Determine the (X, Y) coordinate at the center of the cell enclosing the given text.  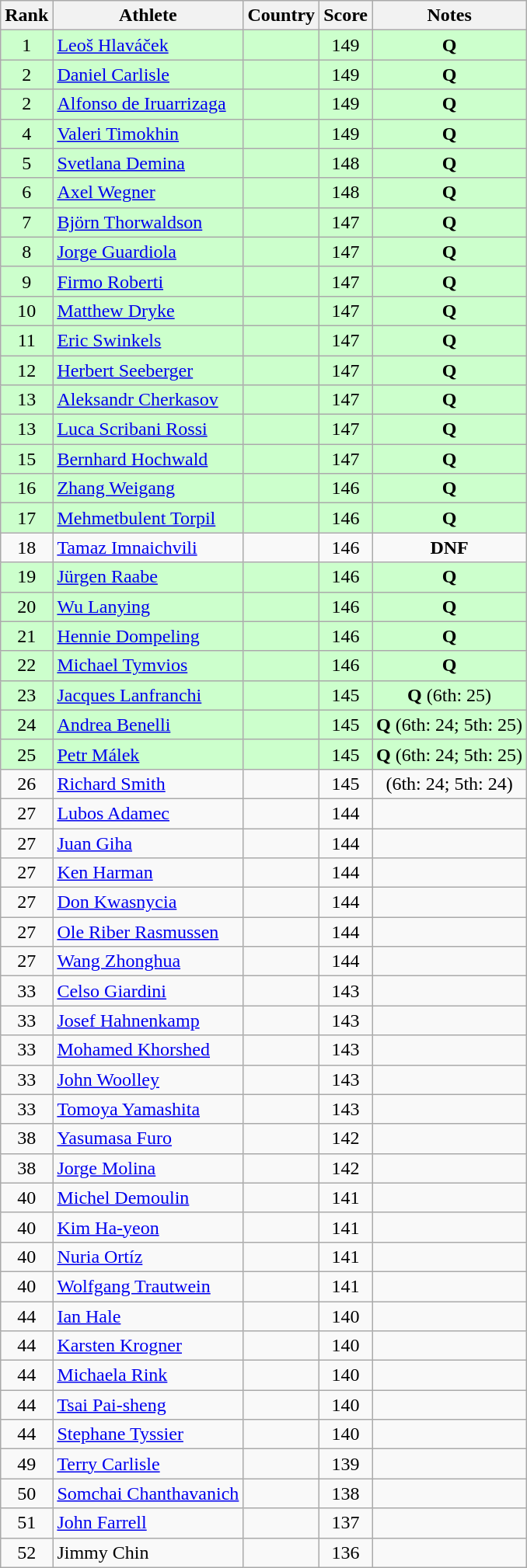
19 (26, 577)
12 (26, 370)
Mohamed Khorshed (148, 1050)
24 (26, 725)
Terry Carlisle (148, 1464)
Jorge Molina (148, 1168)
21 (26, 636)
Jimmy Chin (148, 1552)
52 (26, 1552)
18 (26, 548)
Jorge Guardiola (148, 252)
Ian Hale (148, 1316)
Jürgen Raabe (148, 577)
Michel Demoulin (148, 1198)
Svetlana Demina (148, 163)
John Farrell (148, 1523)
Wang Zhonghua (148, 961)
51 (26, 1523)
49 (26, 1464)
23 (26, 695)
8 (26, 252)
Herbert Seeberger (148, 370)
Michaela Rink (148, 1375)
Wolfgang Trautwein (148, 1286)
Don Kwasnycia (148, 902)
Josef Hahnenkamp (148, 1020)
Tamaz Imnaichvili (148, 548)
11 (26, 340)
Rank (26, 16)
Tomoya Yamashita (148, 1109)
25 (26, 754)
Celso Giardini (148, 991)
John Woolley (148, 1080)
Kim Ha-yeon (148, 1227)
Stephane Tyssier (148, 1434)
136 (346, 1552)
17 (26, 518)
Country (281, 16)
50 (26, 1493)
DNF (449, 548)
Aleksandr Cherkasov (148, 400)
16 (26, 488)
Zhang Weigang (148, 488)
Daniel Carlisle (148, 75)
Luca Scribani Rossi (148, 429)
Tsai Pai-sheng (148, 1405)
Valeri Timokhin (148, 134)
10 (26, 311)
Axel Wegner (148, 193)
Q (6th: 25) (449, 695)
Firmo Roberti (148, 281)
6 (26, 193)
Score (346, 16)
Lubos Adamec (148, 813)
5 (26, 163)
20 (26, 607)
Karsten Krogner (148, 1346)
Richard Smith (148, 784)
Somchai Chanthavanich (148, 1493)
137 (346, 1523)
Matthew Dryke (148, 311)
Wu Lanying (148, 607)
Bernhard Hochwald (148, 459)
Juan Giha (148, 843)
Mehmetbulent Torpil (148, 518)
Jacques Lanfranchi (148, 695)
Hennie Dompeling (148, 636)
22 (26, 666)
Eric Swinkels (148, 340)
Ole Riber Rasmussen (148, 932)
9 (26, 281)
(6th: 24; 5th: 24) (449, 784)
Yasumasa Furo (148, 1139)
Petr Málek (148, 754)
139 (346, 1464)
4 (26, 134)
Alfonso de Iruarrizaga (148, 104)
7 (26, 222)
Michael Tymvios (148, 666)
Nuria Ortíz (148, 1257)
Andrea Benelli (148, 725)
Leoš Hlaváček (148, 45)
Notes (449, 16)
138 (346, 1493)
Athlete (148, 16)
15 (26, 459)
26 (26, 784)
Björn Thorwaldson (148, 222)
1 (26, 45)
Ken Harman (148, 873)
